Search for the cell housing the specified text and yield its (x, y) center coordinate. 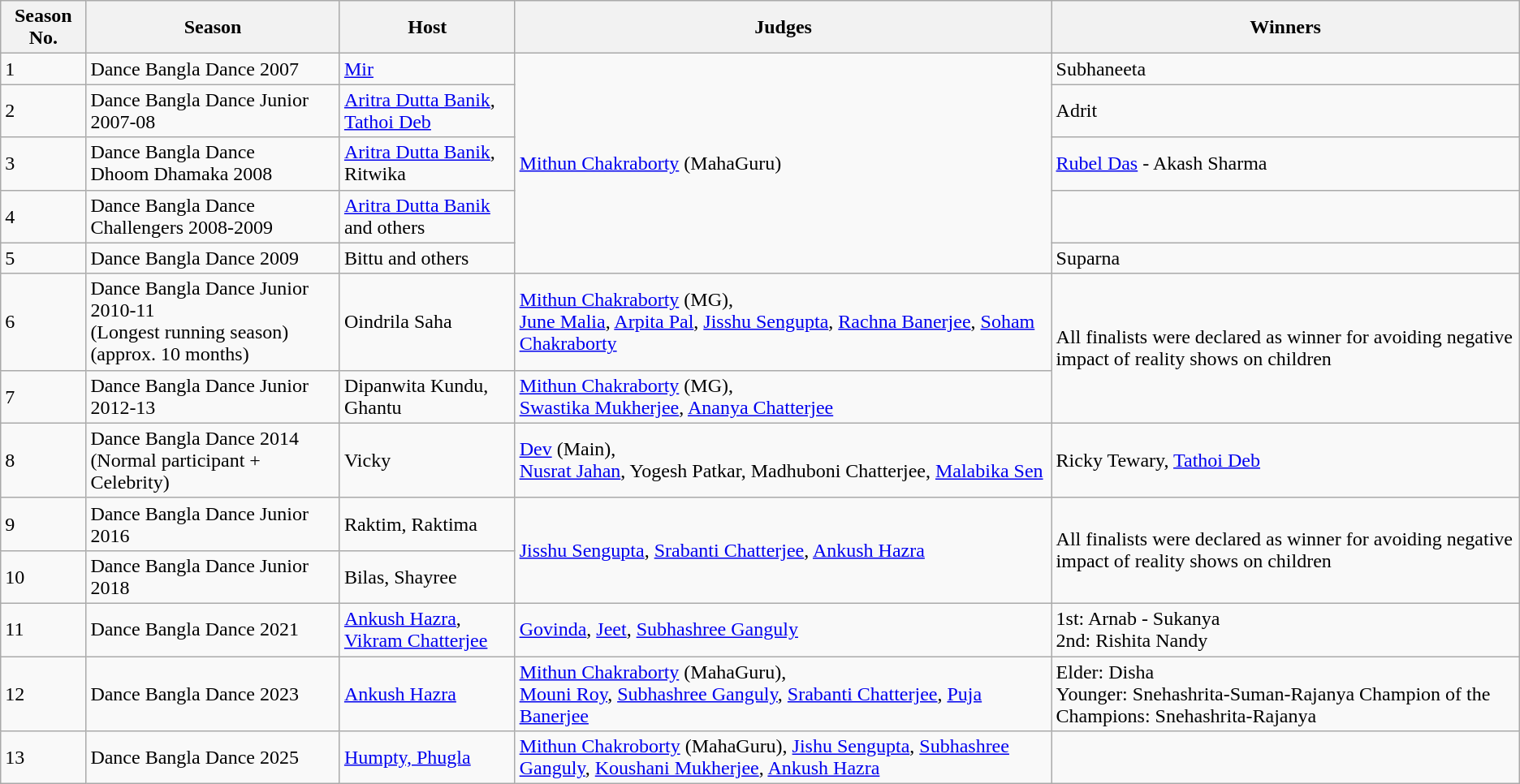
Dev (Main),Nusrat Jahan, Yogesh Patkar, Madhuboni Chatterjee, Malabika Sen (783, 460)
Season (213, 28)
Suparna (1285, 258)
Dance Bangla Dance Junior 2016 (213, 524)
Dance Bangla Dance 2014(Normal participant + Celebrity) (213, 460)
Bilas, Shayree (427, 576)
9 (44, 524)
5 (44, 258)
Judges (783, 28)
8 (44, 460)
Elder: DishaYounger: Snehashrita-Suman-Rajanya Champion of the Champions: Snehashrita-Rajanya (1285, 693)
10 (44, 576)
Ricky Tewary, Tathoi Deb (1285, 460)
2 (44, 110)
13 (44, 758)
11 (44, 630)
Adrit (1285, 110)
1 (44, 69)
Mithun Chakroborty (MahaGuru), Jishu Sengupta, Subhashree Ganguly, Koushani Mukherjee, Ankush Hazra (783, 758)
1st: Arnab - Sukanya2nd: Rishita Nandy (1285, 630)
6 (44, 321)
3 (44, 164)
Dance Bangla Dance Challengers 2008-2009 (213, 216)
7 (44, 396)
Dance Bangla Dance 2023 (213, 693)
Jisshu Sengupta, Srabanti Chatterjee, Ankush Hazra (783, 550)
Mithun Chakraborty (MahaGuru) (783, 164)
Dance Bangla Dance 2021 (213, 630)
Dance Bangla Dance 2025 (213, 758)
Mir (427, 69)
Dance Bangla Dance Junior 2010-11(Longest running season) (approx. 10 months) (213, 321)
Dance Bangla Dance 2009 (213, 258)
Dance Bangla DanceDhoom Dhamaka 2008 (213, 164)
Rubel Das - Akash Sharma (1285, 164)
Subhaneeta (1285, 69)
Govinda, Jeet, Subhashree Ganguly (783, 630)
Ankush Hazra (427, 693)
4 (44, 216)
Oindrila Saha (427, 321)
Dipanwita Kundu,Ghantu (427, 396)
Aritra Dutta Banik,Tathoi Deb (427, 110)
Bittu and others (427, 258)
Host (427, 28)
Humpty, Phugla (427, 758)
Aritra Dutta Banik and others (427, 216)
Ankush Hazra,Vikram Chatterjee (427, 630)
Mithun Chakraborty (MahaGuru),Mouni Roy, Subhashree Ganguly, Srabanti Chatterjee, Puja Banerjee (783, 693)
Aritra Dutta Banik,Ritwika (427, 164)
Raktim, Raktima (427, 524)
Dance Bangla Dance Junior 2007-08 (213, 110)
12 (44, 693)
Season No. (44, 28)
Winners (1285, 28)
Dance Bangla Dance Junior 2012-13 (213, 396)
Mithun Chakraborty (MG),Swastika Mukherjee, Ananya Chatterjee (783, 396)
Mithun Chakraborty (MG),June Malia, Arpita Pal, Jisshu Sengupta, Rachna Banerjee, Soham Chakraborty (783, 321)
Dance Bangla Dance 2007 (213, 69)
Dance Bangla Dance Junior 2018 (213, 576)
Vicky (427, 460)
